Return [x, y] of the center of cell containing provided text 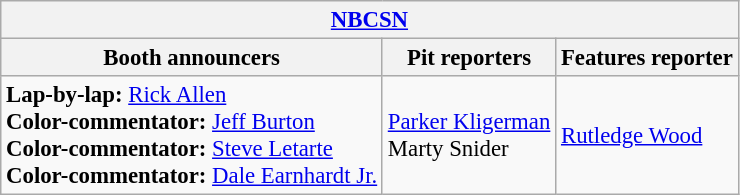
Lap-by-lap: Rick AllenColor-commentator: Jeff BurtonColor-commentator: Steve LetarteColor-commentator: Dale Earnhardt Jr. [192, 136]
Pit reporters [468, 58]
Features reporter [647, 58]
NBCSN [370, 20]
Parker KligermanMarty Snider [468, 136]
Rutledge Wood [647, 136]
Booth announcers [192, 58]
